From the cell containing the given text, extract its center point as (x, y) coordinate. 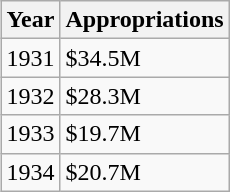
$28.3M (144, 96)
$20.7M (144, 172)
1931 (30, 58)
$34.5M (144, 58)
1932 (30, 96)
Appropriations (144, 20)
Year (30, 20)
1934 (30, 172)
1933 (30, 134)
$19.7M (144, 134)
